For the text-containing cell, return its midpoint in (x, y) coordinate format. 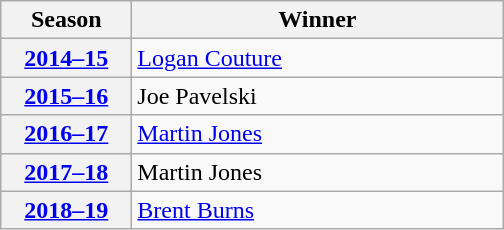
2015–16 (66, 96)
Joe Pavelski (318, 96)
2016–17 (66, 134)
2017–18 (66, 172)
Brent Burns (318, 210)
Season (66, 20)
2014–15 (66, 58)
Logan Couture (318, 58)
2018–19 (66, 210)
Winner (318, 20)
